Pinpoint the cell where the given text exists, returning its (X, Y) midpoint coordinate. 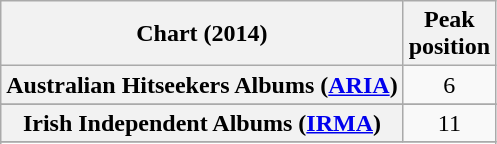
Chart (2014) (202, 34)
6 (449, 85)
Australian Hitseekers Albums (ARIA) (202, 85)
Peakposition (449, 34)
Irish Independent Albums (IRMA) (202, 123)
11 (449, 123)
